Return the [x, y] coordinate for the center point of the cell that contains the specified text.  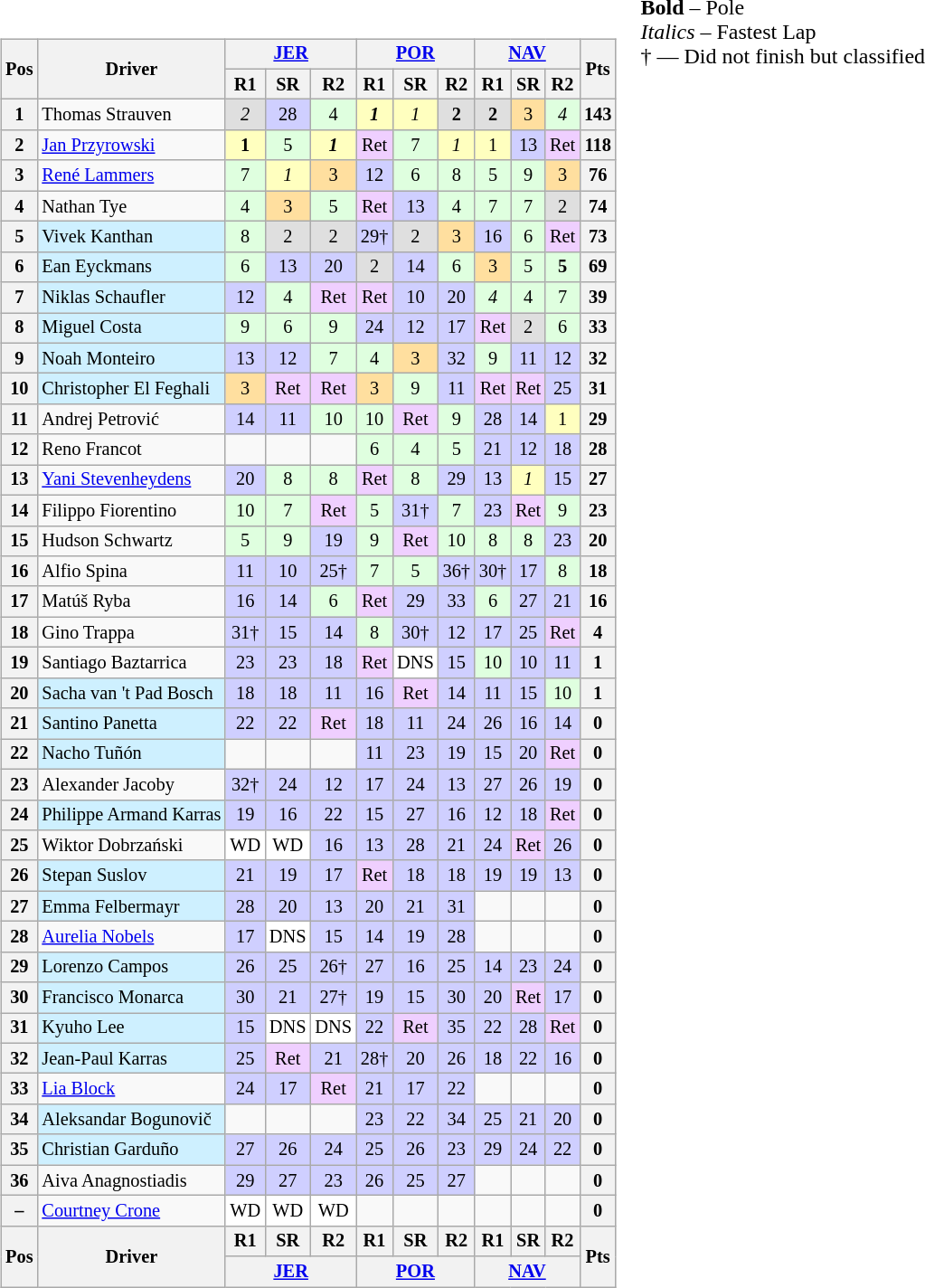
Christopher El Feghali [131, 389]
118 [598, 146]
Aurelia Nobels [131, 937]
René Lammers [131, 175]
143 [598, 115]
Aiva Anagnostiadis [131, 1180]
– [19, 1211]
Noah Monteiro [131, 358]
Francisco Monarca [131, 998]
Alexander Jacoby [131, 784]
Filippo Fiorentino [131, 510]
73 [598, 237]
Hudson Schwartz [131, 541]
Ean Eyckmans [131, 267]
Lia Block [131, 1089]
28† [374, 1058]
39 [598, 298]
Reno Francot [131, 450]
Emma Felbermayr [131, 906]
Yani Stevenheydens [131, 480]
Christian Garduño [131, 1150]
76 [598, 175]
Jean-Paul Karras [131, 1058]
Courtney Crone [131, 1211]
27† [333, 998]
Niklas Schaufler [131, 298]
Thomas Strauven [131, 115]
Gino Trappa [131, 632]
Philippe Armand Karras [131, 815]
26† [333, 967]
29† [374, 237]
Aleksandar Bogunovič [131, 1120]
25† [333, 572]
Santino Panetta [131, 724]
Santiago Baztarrica [131, 663]
Jan Przyrowski [131, 146]
36 [19, 1180]
Sacha van 't Pad Bosch [131, 693]
74 [598, 206]
32† [245, 784]
Wiktor Dobrzański [131, 846]
Vivek Kanthan [131, 237]
Miguel Costa [131, 328]
Stepan Suslov [131, 876]
Alfio Spina [131, 572]
69 [598, 267]
Nacho Tuñón [131, 754]
Andrej Petrović [131, 420]
Nathan Tye [131, 206]
Lorenzo Campos [131, 967]
Matúš Ryba [131, 601]
Kyuho Lee [131, 1028]
36† [457, 572]
